Locate the cell with the specified text and output its (x, y) center coordinate. 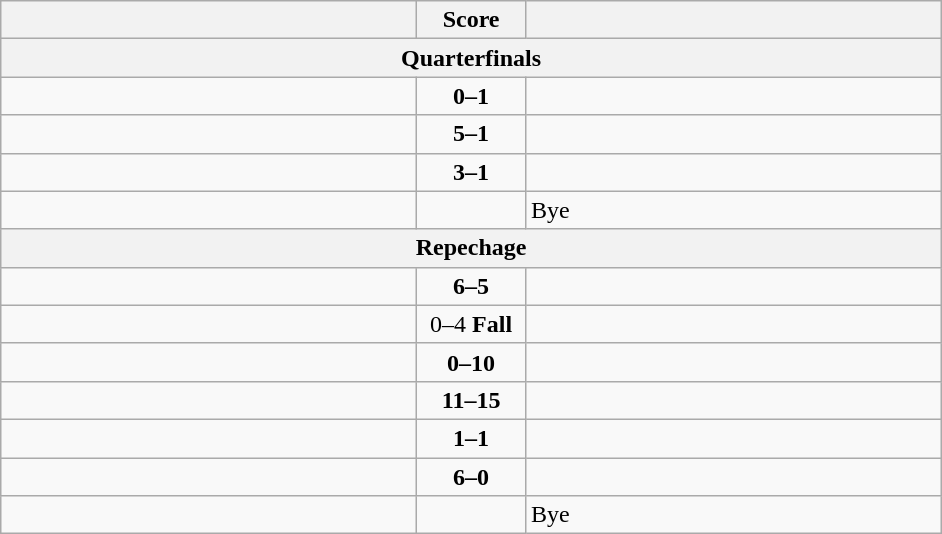
Repechage (472, 248)
0–4 Fall (472, 324)
0–10 (472, 362)
3–1 (472, 172)
11–15 (472, 400)
1–1 (472, 438)
6–5 (472, 286)
5–1 (472, 134)
Score (472, 20)
Quarterfinals (472, 58)
6–0 (472, 477)
0–1 (472, 96)
